Scan for the cell matching the given text and deliver its (X, Y) coordinate at center. 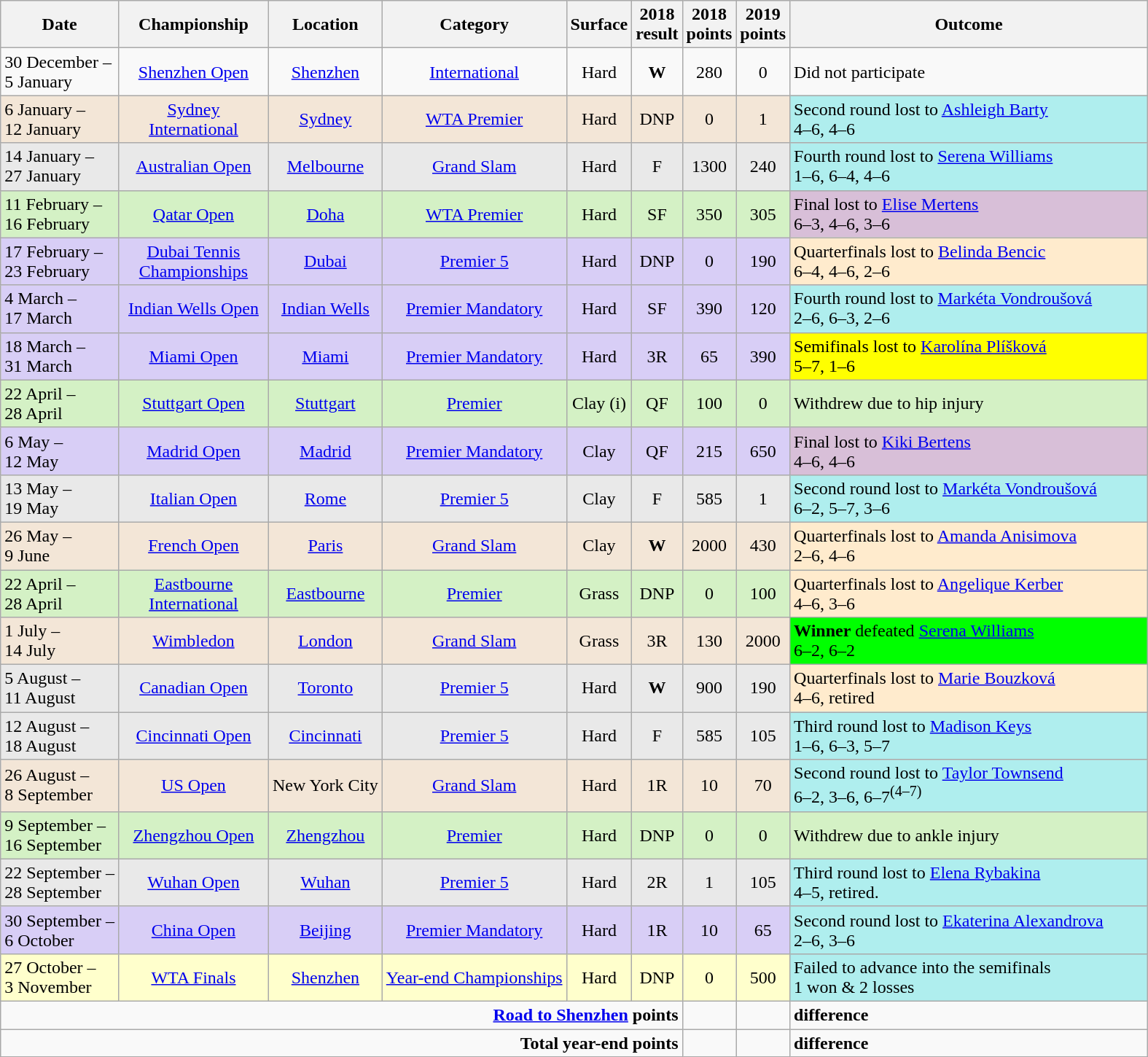
26 August – 8 September (60, 786)
Fourth round lost to Serena Williams 1–6, 6–4, 4–6 (969, 166)
2018 result (657, 25)
Total year-end points (341, 1043)
Madrid Open (193, 451)
Eastbourne (326, 593)
2R (657, 882)
Quarterfinals lost to Amanda Anisimova 2–6, 4–6 (969, 545)
Final lost to Kiki Bertens 4–6, 4–6 (969, 451)
2019 points (763, 25)
27 October – 3 November (60, 977)
Sydney International (193, 120)
Outcome (969, 25)
120 (763, 309)
Road to Shenzhen points (341, 1015)
New York City (326, 786)
22 September – 28 September (60, 882)
Miami Open (193, 356)
Second round lost to Taylor Townsend 6–2, 3–6, 6–7(4–7) (969, 786)
6 January – 12 January (60, 120)
Quarterfinals lost to Belinda Bencic 6–4, 4–6, 2–6 (969, 261)
280 (709, 71)
Wuhan Open (193, 882)
30 December – 5 January (60, 71)
215 (709, 451)
Quarterfinals lost to Angelique Kerber 4–6, 3–6 (969, 593)
French Open (193, 545)
17 February – 23 February (60, 261)
Doha (326, 214)
Clay (i) (599, 404)
Cincinnati (326, 736)
Zhengzhou (326, 835)
500 (763, 977)
305 (763, 214)
11 February – 16 February (60, 214)
Qatar Open (193, 214)
Miami (326, 356)
5 August – 11 August (60, 688)
Championship (193, 25)
International (474, 71)
Indian Wells (326, 309)
Eastbourne International (193, 593)
Withdrew due to ankle injury (969, 835)
Stuttgart (326, 404)
Cincinnati Open (193, 736)
Rome (326, 499)
Indian Wells Open (193, 309)
US Open (193, 786)
900 (709, 688)
Withdrew due to hip injury (969, 404)
1 July – 14 July (60, 641)
Shenzhen Open (193, 71)
Wuhan (326, 882)
26 May – 9 June (60, 545)
Sydney (326, 120)
Second round lost to Ekaterina Alexandrova 2–6, 3–6 (969, 930)
2018 points (709, 25)
Quarterfinals lost to Marie Bouzková 4–6, retired (969, 688)
Fourth round lost to Markéta Vondroušová 2–6, 6–3, 2–6 (969, 309)
Failed to advance into the semifinals 1 won & 2 losses (969, 977)
14 January – 27 January (60, 166)
Date (60, 25)
30 September – 6 October (60, 930)
240 (763, 166)
Wimbledon (193, 641)
Zhengzhou Open (193, 835)
Beijing (326, 930)
Semifinals lost to Karolína Plíšková 5–7, 1–6 (969, 356)
70 (763, 786)
China Open (193, 930)
Italian Open (193, 499)
Dubai Tennis Championships (193, 261)
Second round lost to Ashleigh Barty 4–6, 4–6 (969, 120)
Third round lost to Madison Keys 1–6, 6–3, 5–7 (969, 736)
9 September – 16 September (60, 835)
London (326, 641)
Surface (599, 25)
4 March – 17 March (60, 309)
130 (709, 641)
Location (326, 25)
Melbourne (326, 166)
350 (709, 214)
Canadian Open (193, 688)
Second round lost to Markéta Vondroušová 6–2, 5–7, 3–6 (969, 499)
Paris (326, 545)
WTA Finals (193, 977)
6 May – 12 May (60, 451)
Year-end Championships (474, 977)
13 May – 19 May (60, 499)
Category (474, 25)
Stuttgart Open (193, 404)
430 (763, 545)
Final lost to Elise Mertens 6–3, 4–6, 3–6 (969, 214)
1300 (709, 166)
Winner defeated Serena Williams 6–2, 6–2 (969, 641)
Dubai (326, 261)
Madrid (326, 451)
Third round lost to Elena Rybakina 4–5, retired. (969, 882)
18 March – 31 March (60, 356)
Australian Open (193, 166)
650 (763, 451)
Toronto (326, 688)
12 August – 18 August (60, 736)
Did not participate (969, 71)
